From the cell containing the given text, extract its center point as (x, y) coordinate. 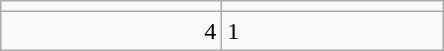
4 (112, 31)
1 (332, 31)
